Identify which cell holds the provided text, then report its [x, y] central coordinate. 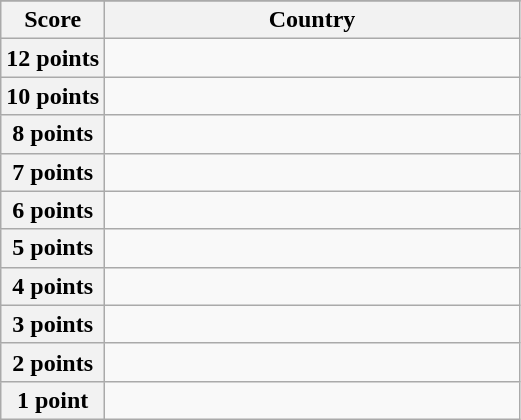
6 points [53, 210]
3 points [53, 324]
Country [312, 20]
8 points [53, 134]
5 points [53, 248]
7 points [53, 172]
1 point [53, 400]
12 points [53, 58]
2 points [53, 362]
4 points [53, 286]
10 points [53, 96]
Score [53, 20]
